Return the [x, y] coordinate for the center point of the cell that contains the specified text.  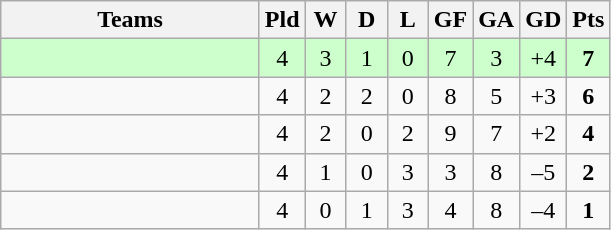
GF [450, 20]
+2 [544, 134]
9 [450, 134]
Pts [588, 20]
W [326, 20]
+3 [544, 96]
5 [496, 96]
GA [496, 20]
6 [588, 96]
–4 [544, 210]
–5 [544, 172]
L [408, 20]
GD [544, 20]
Pld [282, 20]
D [366, 20]
Teams [130, 20]
+4 [544, 58]
